Locate the cell with the specified text and output its (X, Y) center coordinate. 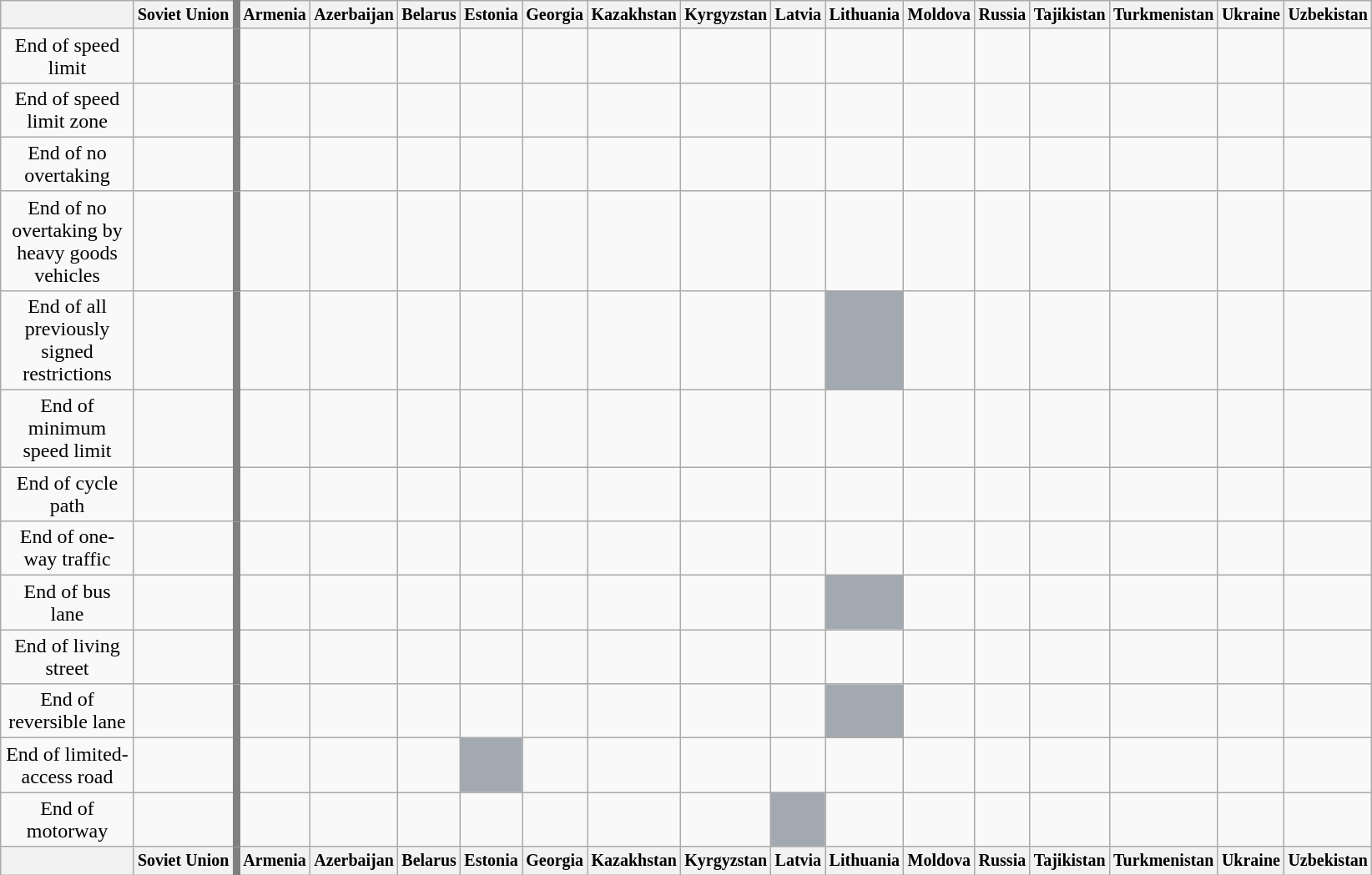
End of all previously signed restrictions (67, 340)
End of cycle path (67, 494)
End of limited-access road (67, 766)
End of speed limit zone (67, 110)
End of no overtaking by heavy goods vehicles (67, 240)
End of one-way traffic (67, 549)
End of bus lane (67, 602)
End of speed limit (67, 55)
End of reversible lane (67, 711)
End of no overtaking (67, 163)
End of minimum speed limit (67, 429)
End of living street (67, 657)
End of motorway (67, 819)
